Output the [X, Y] coordinate of the center of the cell containing the given text.  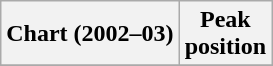
Chart (2002–03) [90, 34]
Peakposition [225, 34]
